Return the [X, Y] coordinate for the center point of the cell that contains the specified text.  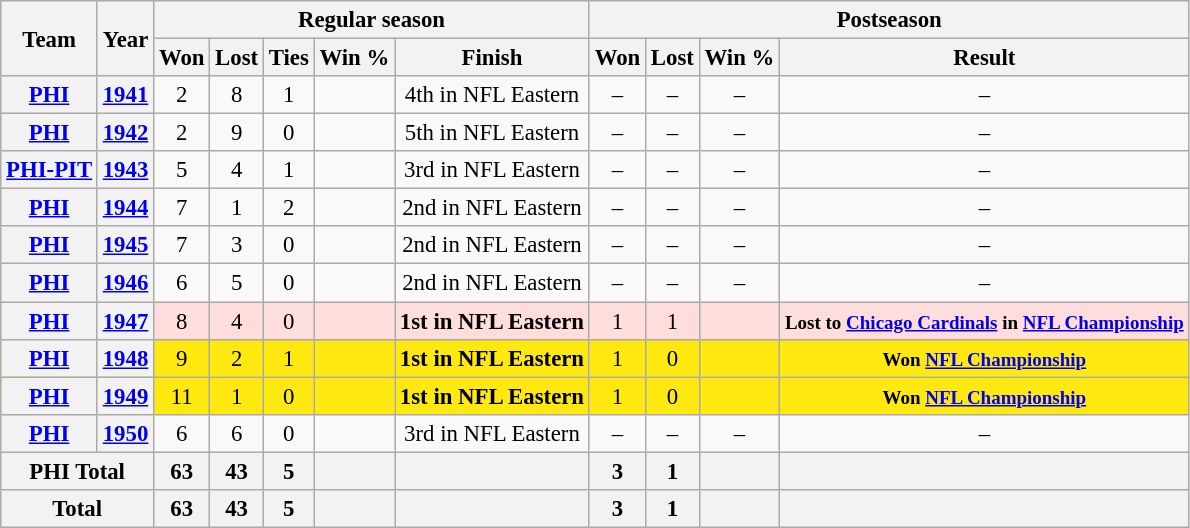
Team [50, 38]
5th in NFL Eastern [492, 133]
Total [78, 509]
Result [984, 58]
1942 [125, 133]
Finish [492, 58]
1950 [125, 433]
Postseason [889, 20]
Regular season [372, 20]
1945 [125, 245]
4th in NFL Eastern [492, 95]
1943 [125, 170]
Lost to Chicago Cardinals in NFL Championship [984, 321]
1949 [125, 396]
1948 [125, 358]
1941 [125, 95]
1947 [125, 321]
1946 [125, 283]
Ties [288, 58]
1944 [125, 208]
11 [182, 396]
PHI-PIT [50, 170]
Year [125, 38]
PHI Total [78, 471]
